Provide the [x, y] coordinate of the cell's center where the given text is located.  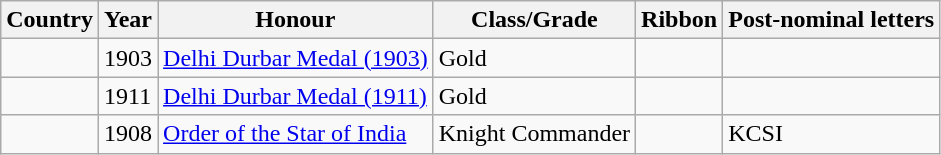
Ribbon [680, 20]
Post-nominal letters [832, 20]
Knight Commander [534, 134]
1903 [128, 58]
Country [50, 20]
Year [128, 20]
Order of the Star of India [296, 134]
KCSI [832, 134]
Honour [296, 20]
Class/Grade [534, 20]
1911 [128, 96]
1908 [128, 134]
Delhi Durbar Medal (1903) [296, 58]
Delhi Durbar Medal (1911) [296, 96]
